Provide the [x, y] coordinate of the cell's center where the given text is located.  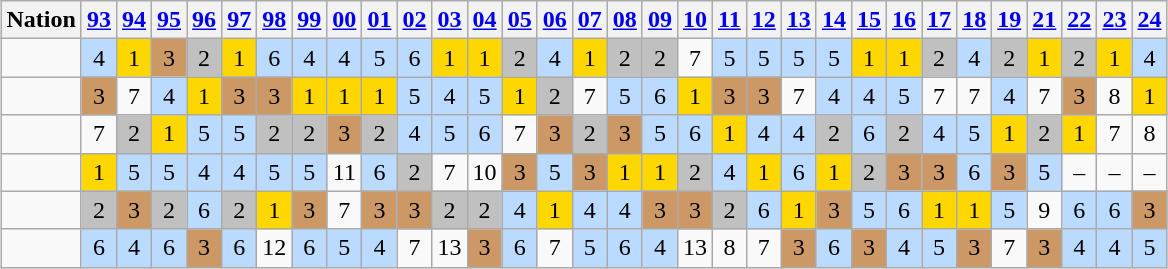
00 [344, 20]
02 [414, 20]
Nation [41, 20]
96 [204, 20]
05 [520, 20]
04 [484, 20]
09 [660, 20]
07 [590, 20]
97 [240, 20]
19 [1010, 20]
23 [1114, 20]
93 [98, 20]
18 [974, 20]
01 [380, 20]
21 [1044, 20]
9 [1044, 210]
16 [904, 20]
22 [1080, 20]
95 [170, 20]
03 [450, 20]
98 [274, 20]
17 [940, 20]
15 [868, 20]
24 [1150, 20]
99 [310, 20]
06 [554, 20]
14 [834, 20]
08 [624, 20]
94 [134, 20]
